From the cell containing the given text, extract its center point as (x, y) coordinate. 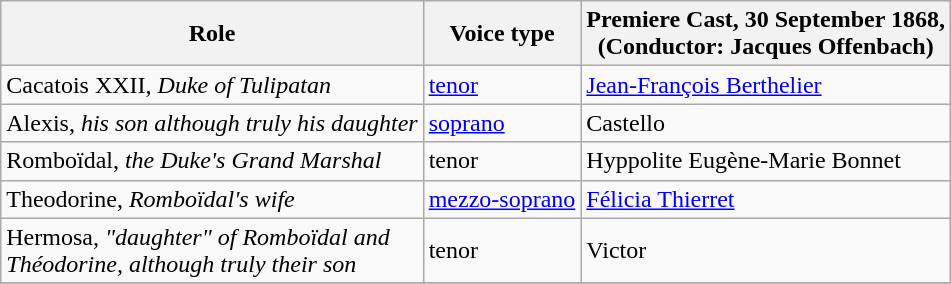
Voice type (502, 34)
Romboïdal, the Duke's Grand Marshal (212, 161)
Premiere Cast, 30 September 1868,(Conductor: Jacques Offenbach) (766, 34)
Hyppolite Eugène-Marie Bonnet (766, 161)
Félicia Thierret (766, 199)
Alexis, his son although truly his daughter (212, 123)
Cacatois XXII, Duke of Tulipatan (212, 85)
Role (212, 34)
mezzo-soprano (502, 199)
Victor (766, 250)
Jean-François Berthelier (766, 85)
Theodorine, Romboïdal's wife (212, 199)
Hermosa, "daughter" of Romboïdal and Théodorine, although truly their son (212, 250)
Castello (766, 123)
soprano (502, 123)
